Determine the [x, y] coordinate at the center of the cell enclosing the given text.  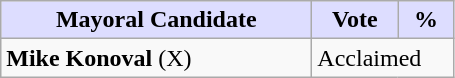
Acclaimed [383, 58]
% [426, 20]
Vote [355, 20]
Mike Konoval (X) [156, 58]
Mayoral Candidate [156, 20]
